Output the (x, y) coordinate of the center of the cell containing the given text.  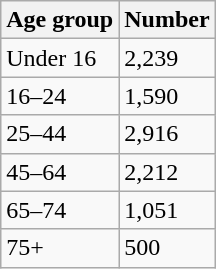
Age group (60, 20)
1,051 (167, 210)
Number (167, 20)
45–64 (60, 172)
75+ (60, 248)
2,916 (167, 134)
2,212 (167, 172)
16–24 (60, 96)
65–74 (60, 210)
500 (167, 248)
Under 16 (60, 58)
2,239 (167, 58)
1,590 (167, 96)
25–44 (60, 134)
